Detect which cell encompasses the target text, then output its (X, Y) center coordinate. 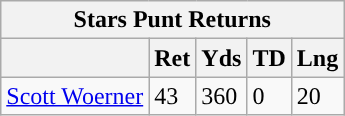
TD (269, 58)
0 (269, 96)
360 (222, 96)
43 (172, 96)
Lng (317, 58)
Ret (172, 58)
Yds (222, 58)
20 (317, 96)
Stars Punt Returns (172, 20)
Scott Woerner (75, 96)
